Provide the [x, y] coordinate of the cell's center where the given text is located.  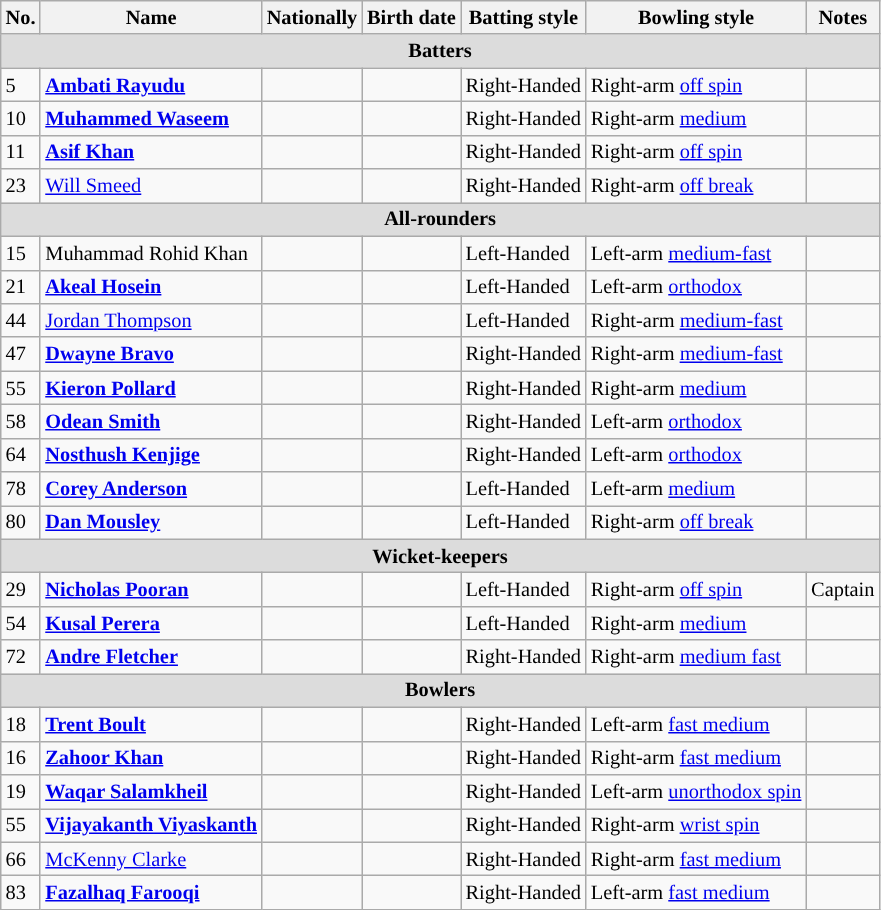
5 [21, 85]
Left-arm medium-fast [696, 253]
Fazalhaq Farooqi [150, 892]
44 [21, 320]
Birth date [412, 17]
Ambati Rayudu [150, 85]
Batting style [524, 17]
Andre Fletcher [150, 657]
58 [21, 421]
10 [21, 118]
16 [21, 758]
Waqar Salamkheil [150, 791]
15 [21, 253]
Odean Smith [150, 421]
No. [21, 17]
Wicket-keepers [440, 556]
72 [21, 657]
Dwayne Bravo [150, 354]
64 [21, 455]
Dan Mousley [150, 522]
Notes [842, 17]
Kusal Perera [150, 623]
All-rounders [440, 219]
83 [21, 892]
47 [21, 354]
Nicholas Pooran [150, 589]
Name [150, 17]
Left-arm medium [696, 489]
Bowling style [696, 17]
Muhammed Waseem [150, 118]
11 [21, 152]
Muhammad Rohid Khan [150, 253]
Right-arm medium fast [696, 657]
18 [21, 724]
McKenny Clarke [150, 859]
Asif Khan [150, 152]
Will Smeed [150, 186]
Akeal Hosein [150, 287]
Bowlers [440, 690]
23 [21, 186]
19 [21, 791]
29 [21, 589]
Corey Anderson [150, 489]
Zahoor Khan [150, 758]
Nationally [312, 17]
78 [21, 489]
Left-arm unorthodox spin [696, 791]
Right-arm wrist spin [696, 825]
Kieron Pollard [150, 388]
80 [21, 522]
Vijayakanth Viyaskanth [150, 825]
Nosthush Kenjige [150, 455]
54 [21, 623]
Trent Boult [150, 724]
Captain [842, 589]
21 [21, 287]
Batters [440, 51]
66 [21, 859]
Jordan Thompson [150, 320]
